Locate the cell with the specified text and output its (x, y) center coordinate. 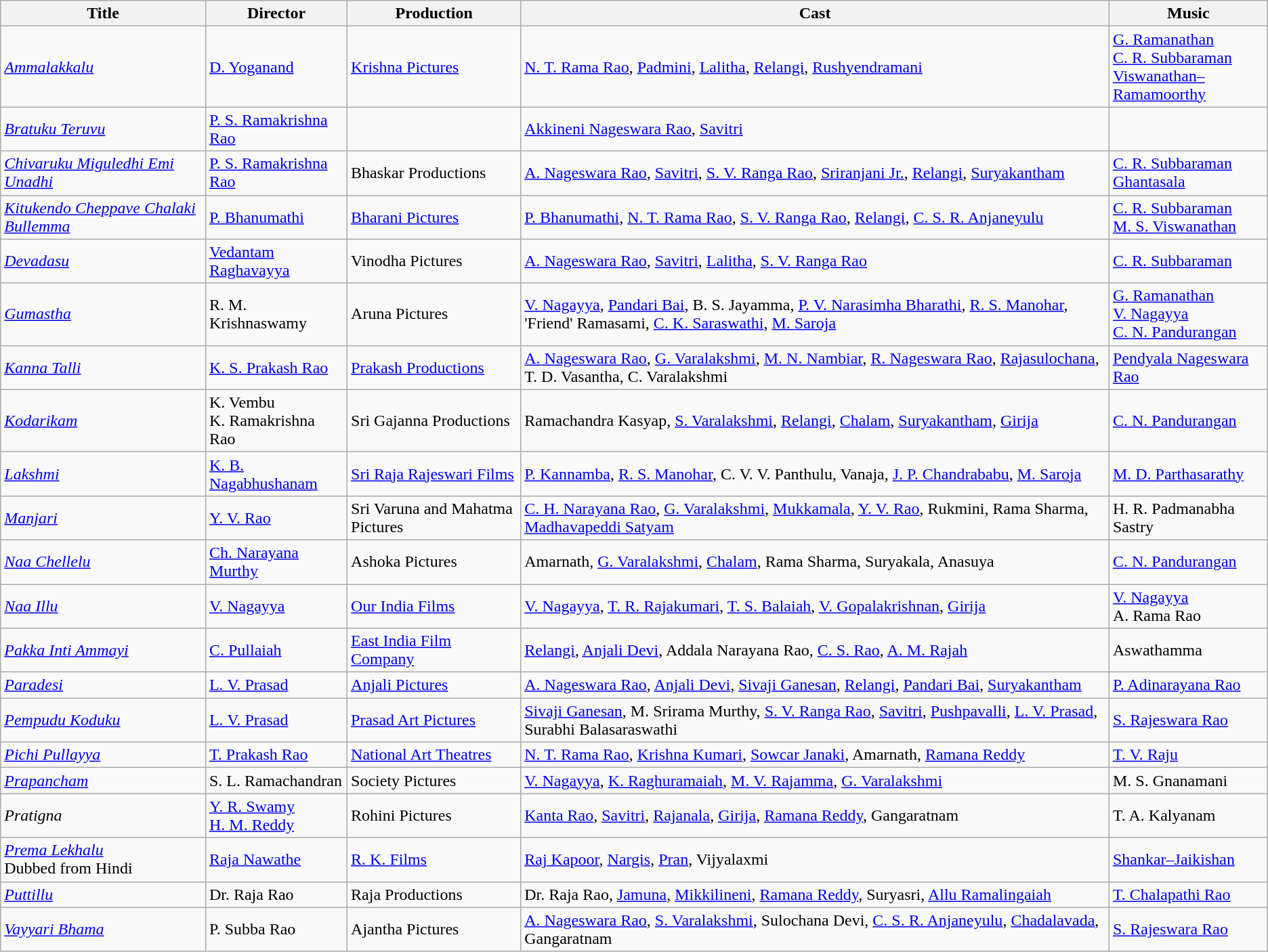
C. R. Subbaraman (1188, 261)
G. RamanathanV. NagayyaC. N. Pandurangan (1188, 314)
Music (1188, 14)
Prasad Art Pictures (434, 720)
Ramachandra Kasyap, S. Varalakshmi, Relangi, Chalam, Suryakantham, Girija (816, 420)
Our India Films (434, 605)
N. T. Rama Rao, Krishna Kumari, Sowcar Janaki, Amarnath, Ramana Reddy (816, 755)
Raja Productions (434, 894)
Raja Nawathe (276, 860)
Ajantha Pictures (434, 929)
Kodarikam (103, 420)
Pichi Pullayya (103, 755)
Society Pictures (434, 781)
Raj Kapoor, Nargis, Pran, Vijyalaxmi (816, 860)
K. B. Nagabhushanam (276, 474)
A. Nageswara Rao, Savitri, S. V. Ranga Rao, Sriranjani Jr., Relangi, Suryakantham (816, 173)
Pratigna (103, 815)
Bharani Pictures (434, 217)
Naa Illu (103, 605)
Amarnath, G. Varalakshmi, Chalam, Rama Sharma, Suryakala, Anasuya (816, 562)
Kanta Rao, Savitri, Rajanala, Girija, Ramana Reddy, Gangaratnam (816, 815)
Dr. Raja Rao, Jamuna, Mikkilineni, Ramana Reddy, Suryasri, Allu Ramalingaiah (816, 894)
T. V. Raju (1188, 755)
Sri Varuna and Mahatma Pictures (434, 517)
Sri Raja Rajeswari Films (434, 474)
Pendyala Nageswara Rao (1188, 367)
Kanna Talli (103, 367)
N. T. Rama Rao, Padmini, Lalitha, Relangi, Rushyendramani (816, 66)
Ammalakkalu (103, 66)
Paradesi (103, 685)
Lakshmi (103, 474)
Aruna Pictures (434, 314)
P. Subba Rao (276, 929)
Krishna Pictures (434, 66)
G. RamanathanC. R. SubbaramanViswanathan–Ramamoorthy (1188, 66)
D. Yoganand (276, 66)
Sri Gajanna Productions (434, 420)
Pakka Inti Ammayi (103, 650)
R. M. Krishnaswamy (276, 314)
Chivaruku Miguledhi Emi Unadhi (103, 173)
V. Nagayya, Pandari Bai, B. S. Jayamma, P. V. Narasimha Bharathi, R. S. Manohar, 'Friend' Ramasami, C. K. Saraswathi, M. Saroja (816, 314)
National Art Theatres (434, 755)
Ch. Narayana Murthy (276, 562)
Bratuku Teruvu (103, 129)
Kitukendo Cheppave Chalaki Bullemma (103, 217)
Production (434, 14)
Sivaji Ganesan, M. Srirama Murthy, S. V. Ranga Rao, Savitri, Pushpavalli, L. V. Prasad, Surabhi Balasaraswathi (816, 720)
Prakash Productions (434, 367)
Vedantam Raghavayya (276, 261)
A. Nageswara Rao, S. Varalakshmi, Sulochana Devi, C. S. R. Anjaneyulu, Chadalavada, Gangaratnam (816, 929)
C. Pullaiah (276, 650)
Naa Chellelu (103, 562)
C. R. SubbaramanM. S. Viswanathan (1188, 217)
Director (276, 14)
Shankar–Jaikishan (1188, 860)
Rohini Pictures (434, 815)
V. Nagayya, K. Raghuramaiah, M. V. Rajamma, G. Varalakshmi (816, 781)
Aswathamma (1188, 650)
Y. V. Rao (276, 517)
Title (103, 14)
P. Kannamba, R. S. Manohar, C. V. V. Panthulu, Vanaja, J. P. Chandrababu, M. Saroja (816, 474)
T. Chalapathi Rao (1188, 894)
Akkineni Nageswara Rao, Savitri (816, 129)
T. A. Kalyanam (1188, 815)
H. R. Padmanabha Sastry (1188, 517)
R. K. Films (434, 860)
Gumastha (103, 314)
K. S. Prakash Rao (276, 367)
Cast (816, 14)
T. Prakash Rao (276, 755)
Dr. Raja Rao (276, 894)
Y. R. SwamyH. M. Reddy (276, 815)
Pempudu Koduku (103, 720)
A. Nageswara Rao, Anjali Devi, Sivaji Ganesan, Relangi, Pandari Bai, Suryakantham (816, 685)
Ashoka Pictures (434, 562)
Vinodha Pictures (434, 261)
M. S. Gnanamani (1188, 781)
K. VembuK. Ramakrishna Rao (276, 420)
Relangi, Anjali Devi, Addala Narayana Rao, C. S. Rao, A. M. Rajah (816, 650)
C. H. Narayana Rao, G. Varalakshmi, Mukkamala, Y. V. Rao, Rukmini, Rama Sharma, Madhavapeddi Satyam (816, 517)
P. Bhanumathi, N. T. Rama Rao, S. V. Ranga Rao, Relangi, C. S. R. Anjaneyulu (816, 217)
Vayyari Bhama (103, 929)
C. R. SubbaramanGhantasala (1188, 173)
A. Nageswara Rao, G. Varalakshmi, M. N. Nambiar, R. Nageswara Rao, Rajasulochana, T. D. Vasantha, C. Varalakshmi (816, 367)
East India Film Company (434, 650)
Devadasu (103, 261)
Manjari (103, 517)
Puttillu (103, 894)
P. Bhanumathi (276, 217)
A. Nageswara Rao, Savitri, Lalitha, S. V. Ranga Rao (816, 261)
Prapancham (103, 781)
V. Nagayya (276, 605)
S. L. Ramachandran (276, 781)
Prema LekhaluDubbed from Hindi (103, 860)
M. D. Parthasarathy (1188, 474)
Anjali Pictures (434, 685)
V. NagayyaA. Rama Rao (1188, 605)
Bhaskar Productions (434, 173)
V. Nagayya, T. R. Rajakumari, T. S. Balaiah, V. Gopalakrishnan, Girija (816, 605)
P. Adinarayana Rao (1188, 685)
